Pinpoint the cell where the given text exists, returning its (X, Y) midpoint coordinate. 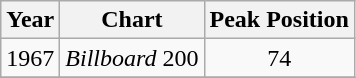
Billboard 200 (132, 58)
Year (30, 20)
74 (279, 58)
Peak Position (279, 20)
Chart (132, 20)
1967 (30, 58)
